Identify which cell holds the provided text, then report its (X, Y) central coordinate. 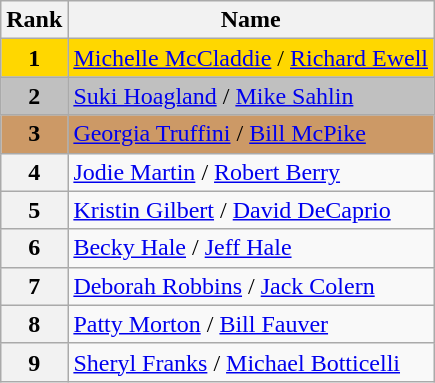
9 (34, 362)
Michelle McCladdie / Richard Ewell (251, 58)
2 (34, 96)
Name (251, 20)
8 (34, 324)
Kristin Gilbert / David DeCaprio (251, 210)
4 (34, 172)
Georgia Truffini / Bill McPike (251, 134)
Becky Hale / Jeff Hale (251, 248)
Rank (34, 20)
Deborah Robbins / Jack Colern (251, 286)
7 (34, 286)
3 (34, 134)
5 (34, 210)
Patty Morton / Bill Fauver (251, 324)
6 (34, 248)
Suki Hoagland / Mike Sahlin (251, 96)
1 (34, 58)
Jodie Martin / Robert Berry (251, 172)
Sheryl Franks / Michael Botticelli (251, 362)
